From the cell containing the given text, extract its center point as [x, y] coordinate. 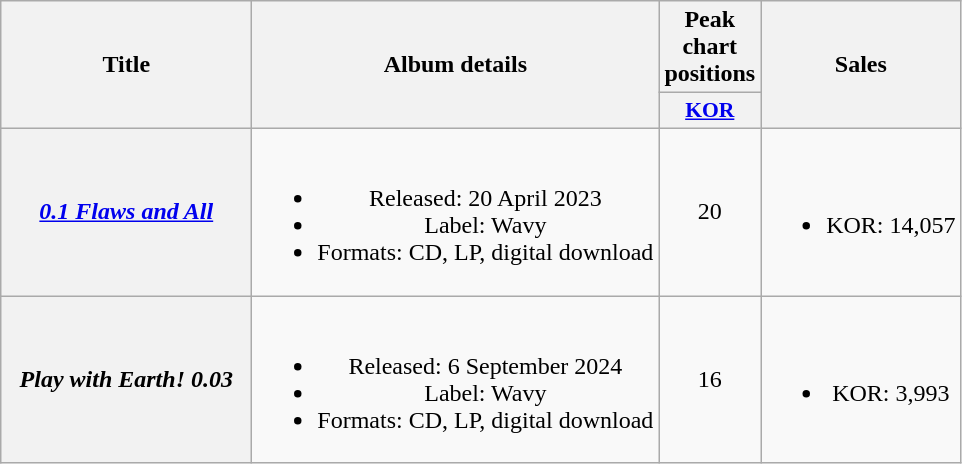
Released: 20 April 2023Label: WavyFormats: CD, LP, digital download [456, 212]
Peak chart positions [710, 47]
Sales [861, 65]
Released: 6 September 2024Label: WavyFormats: CD, LP, digital download [456, 380]
Album details [456, 65]
KOR: 14,057 [861, 212]
0.1 Flaws and All [126, 212]
KOR [710, 111]
Title [126, 65]
16 [710, 380]
KOR: 3,993 [861, 380]
20 [710, 212]
Play with Earth! 0.03 [126, 380]
